Find where the given text appears and provide that cell's center as [x, y] coordinate. 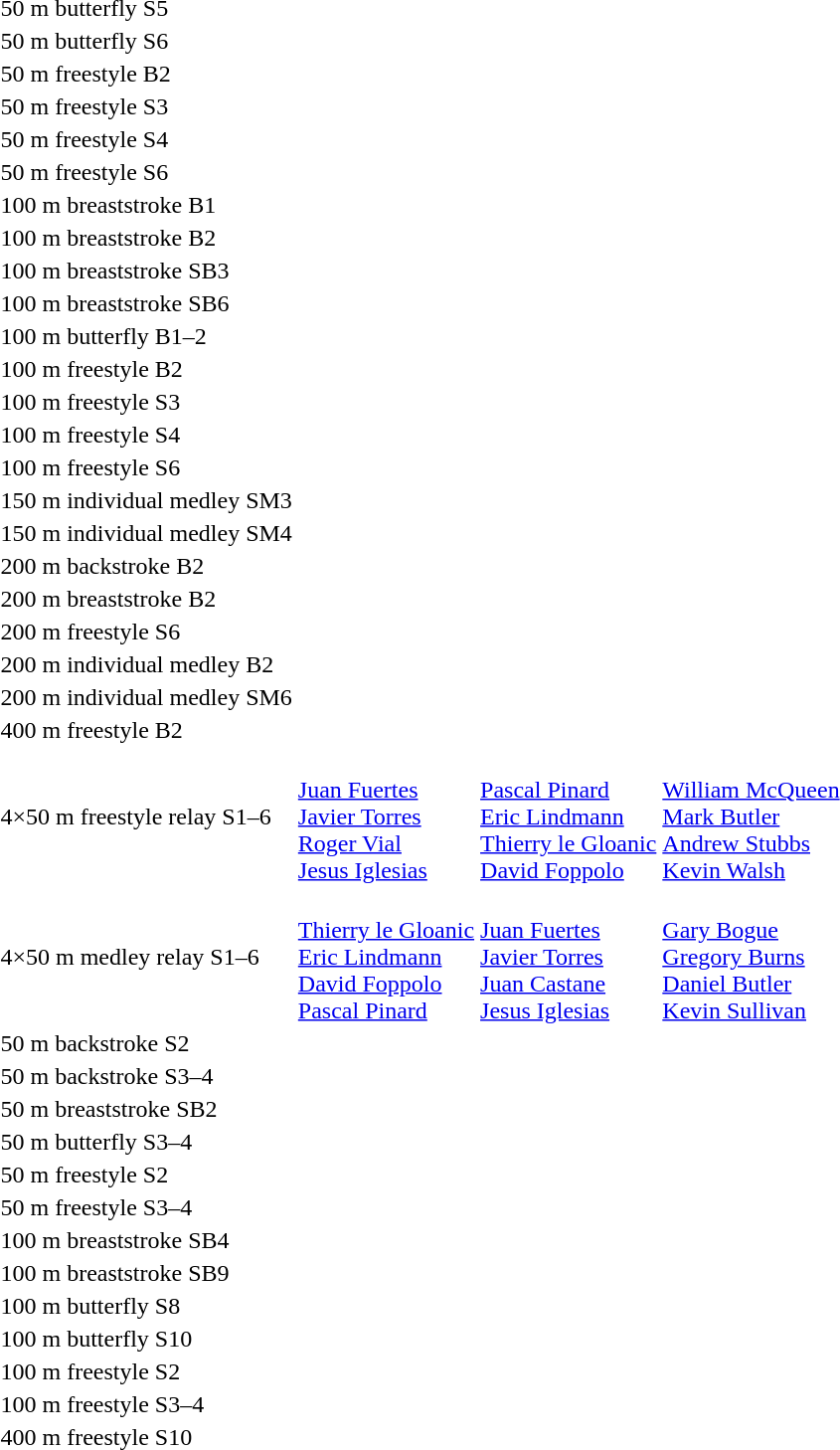
Juan Fuertes Javier Torres Juan Castane Jesus Iglesias [569, 957]
Juan Fuertes Javier Torres Roger Vial Jesus Iglesias [386, 816]
Thierry le Gloanic Eric Lindmann David Foppolo Pascal Pinard [386, 957]
Pascal Pinard Eric Lindmann Thierry le Gloanic David Foppolo [569, 816]
